For the text-containing cell, return its midpoint in [X, Y] coordinate format. 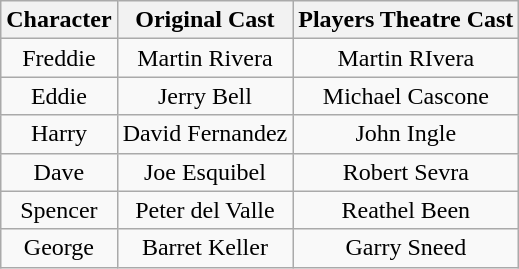
Robert Sevra [406, 172]
Barret Keller [205, 248]
Joe Esquibel [205, 172]
Spencer [59, 210]
Martin Rivera [205, 58]
Eddie [59, 96]
Original Cast [205, 20]
John Ingle [406, 134]
George [59, 248]
Reathel Been [406, 210]
Michael Cascone [406, 96]
Jerry Bell [205, 96]
Garry Sneed [406, 248]
Character [59, 20]
Dave [59, 172]
Martin RIvera [406, 58]
Players Theatre Cast [406, 20]
Peter del Valle [205, 210]
Harry [59, 134]
David Fernandez [205, 134]
Freddie [59, 58]
